Provide the [X, Y] coordinate of the cell's center where the given text is located.  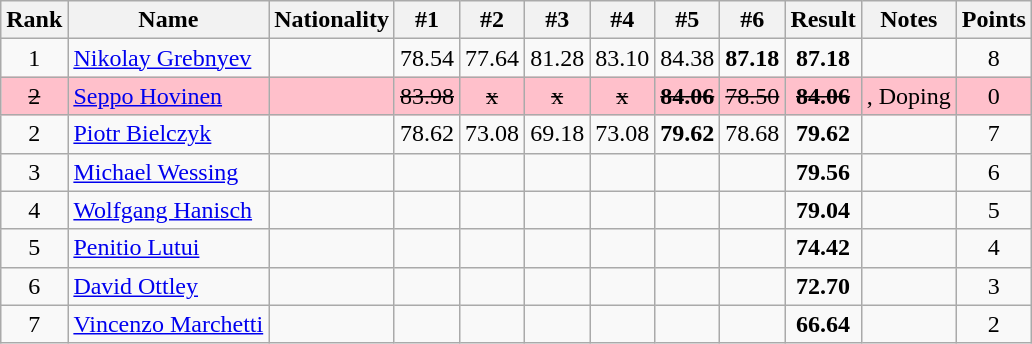
79.56 [823, 172]
#1 [426, 20]
Name [168, 20]
Piotr Bielczyk [168, 134]
78.68 [752, 134]
Nikolay Grebnyev [168, 58]
79.04 [823, 210]
Rank [34, 20]
Nationality [332, 20]
David Ottley [168, 286]
83.10 [622, 58]
Seppo Hovinen [168, 96]
83.98 [426, 96]
78.62 [426, 134]
74.42 [823, 248]
8 [994, 58]
Notes [908, 20]
Vincenzo Marchetti [168, 324]
72.70 [823, 286]
69.18 [558, 134]
Wolfgang Hanisch [168, 210]
Points [994, 20]
, Doping [908, 96]
81.28 [558, 58]
#6 [752, 20]
1 [34, 58]
#5 [688, 20]
0 [994, 96]
#3 [558, 20]
66.64 [823, 324]
#4 [622, 20]
Result [823, 20]
78.54 [426, 58]
Michael Wessing [168, 172]
77.64 [492, 58]
84.38 [688, 58]
#2 [492, 20]
Penitio Lutui [168, 248]
78.50 [752, 96]
